Identify which cell holds the provided text, then report its [x, y] central coordinate. 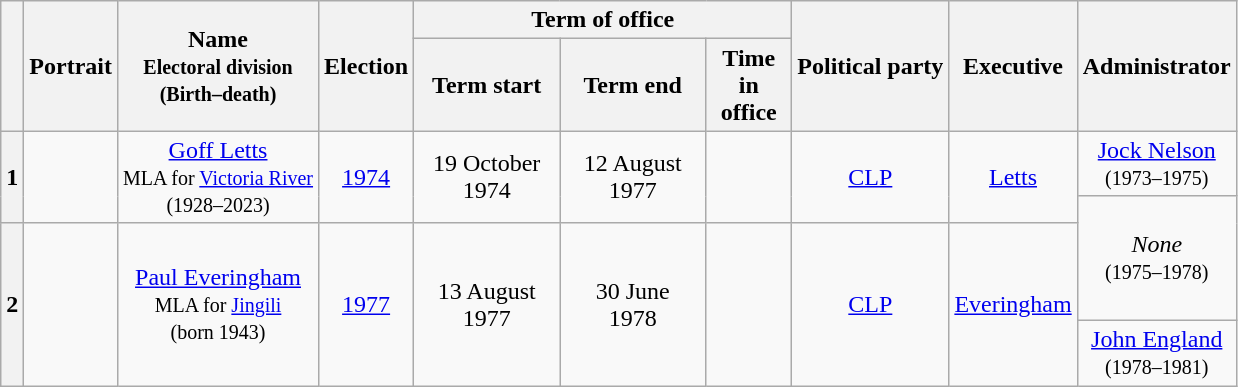
None(1975–1978) [1156, 258]
Paul EveringhamMLA for Jingili(born 1943) [218, 304]
Jock Nelson(1973–1975) [1156, 164]
Term end [633, 85]
12 August1977 [633, 177]
Executive [1013, 66]
Goff LettsMLA for Victoria River(1928–2023) [218, 177]
1977 [366, 304]
Everingham [1013, 304]
Term of office [603, 20]
Administrator [1156, 66]
Election [366, 66]
Letts [1013, 177]
13 August1977 [487, 304]
2 [12, 304]
John England(1978–1981) [1156, 352]
1974 [366, 177]
Political party [870, 66]
Portrait [71, 66]
Term start [487, 85]
30 June1978 [633, 304]
1 [12, 177]
Time in office [749, 85]
19 October1974 [487, 177]
NameElectoral division(Birth–death) [218, 66]
